Return [X, Y] of the center of cell containing provided text 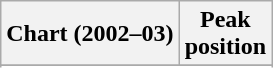
Peak position [225, 34]
Chart (2002–03) [90, 34]
